Extract the (x, y) coordinate from the center of the cell holding the provided text.  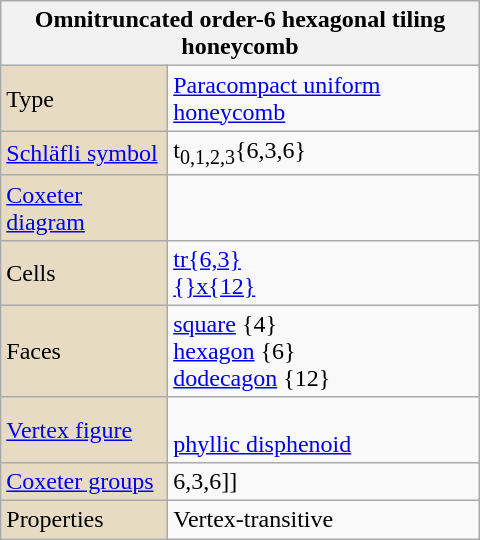
Omnitruncated order-6 hexagonal tiling honeycomb (240, 34)
Vertex figure (84, 430)
Paracompact uniform honeycomb (324, 98)
Coxeter diagram (84, 208)
t0,1,2,3{6,3,6} (324, 153)
phyllic disphenoid (324, 430)
Cells (84, 272)
Faces (84, 351)
Properties (84, 520)
Coxeter groups (84, 481)
Schläfli symbol (84, 153)
6,3,6]] (324, 481)
tr{6,3} {}x{12} (324, 272)
square {4}hexagon {6}dodecagon {12} (324, 351)
Vertex-transitive (324, 520)
Type (84, 98)
